Provide the (X, Y) coordinate of the cell's center where the given text is located.  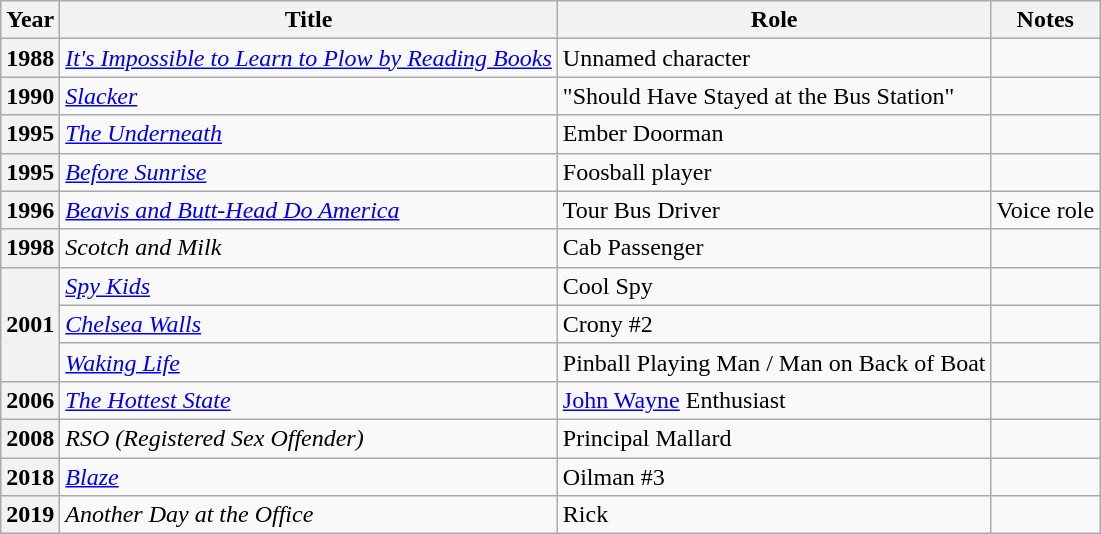
2006 (30, 400)
Voice role (1046, 210)
Foosball player (774, 172)
Ember Doorman (774, 134)
Notes (1046, 20)
1998 (30, 248)
1988 (30, 58)
Before Sunrise (308, 172)
The Underneath (308, 134)
Role (774, 20)
1996 (30, 210)
Title (308, 20)
2018 (30, 477)
Another Day at the Office (308, 515)
Waking Life (308, 362)
Unnamed character (774, 58)
Cab Passenger (774, 248)
Crony #2 (774, 324)
2019 (30, 515)
1990 (30, 96)
"Should Have Stayed at the Bus Station" (774, 96)
The Hottest State (308, 400)
Chelsea Walls (308, 324)
Rick (774, 515)
John Wayne Enthusiast (774, 400)
Pinball Playing Man / Man on Back of Boat (774, 362)
Year (30, 20)
Principal Mallard (774, 438)
Oilman #3 (774, 477)
Scotch and Milk (308, 248)
It's Impossible to Learn to Plow by Reading Books (308, 58)
Blaze (308, 477)
2001 (30, 324)
Beavis and Butt-Head Do America (308, 210)
Spy Kids (308, 286)
2008 (30, 438)
RSO (Registered Sex Offender) (308, 438)
Slacker (308, 96)
Tour Bus Driver (774, 210)
Cool Spy (774, 286)
